Detect which cell encompasses the target text, then output its (X, Y) center coordinate. 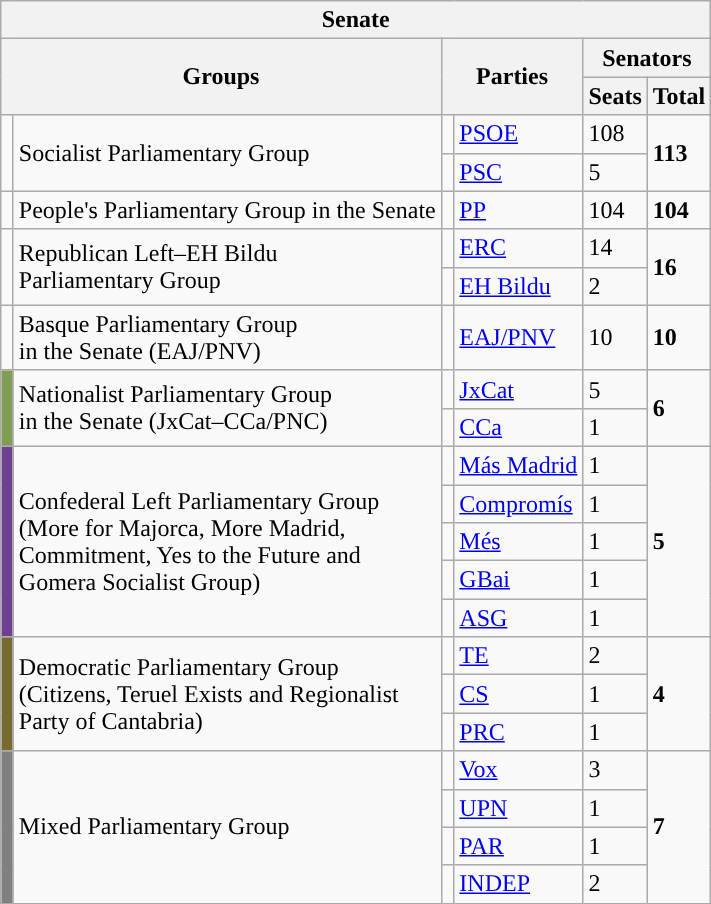
Republican Left–EH BilduParliamentary Group (227, 267)
Basque Parliamentary Groupin the Senate (EAJ/PNV) (227, 338)
6 (679, 408)
113 (679, 153)
Parties (512, 77)
PRC (518, 732)
16 (679, 267)
Democratic Parliamentary Group(Citizens, Teruel Exists and RegionalistParty of Cantabria) (227, 694)
Groups (222, 77)
Senate (356, 20)
Seats (615, 96)
TE (518, 656)
Compromís (518, 503)
3 (615, 770)
EAJ/PNV (518, 338)
GBai (518, 580)
Nationalist Parliamentary Groupin the Senate (JxCat–CCa/PNC) (227, 408)
7 (679, 827)
Total (679, 96)
PSOE (518, 134)
INDEP (518, 884)
JxCat (518, 389)
CCa (518, 427)
CS (518, 694)
ERC (518, 248)
Más Madrid (518, 465)
4 (679, 694)
Vox (518, 770)
108 (615, 134)
14 (615, 248)
Socialist Parliamentary Group (227, 153)
Senators (647, 58)
PP (518, 210)
Confederal Left Parliamentary Group(More for Majorca, More Madrid,Commitment, Yes to the Future andGomera Socialist Group) (227, 541)
ASG (518, 618)
Mixed Parliamentary Group (227, 827)
EH Bildu (518, 286)
People's Parliamentary Group in the Senate (227, 210)
PSC (518, 172)
Més (518, 542)
UPN (518, 808)
PAR (518, 846)
